Determine the (X, Y) coordinate at the center of the cell enclosing the given text.  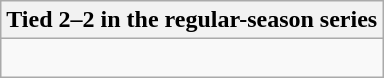
Tied 2–2 in the regular-season series (192, 20)
